Capture the cell that displays the provided text and extract its [X, Y] central coordinate. 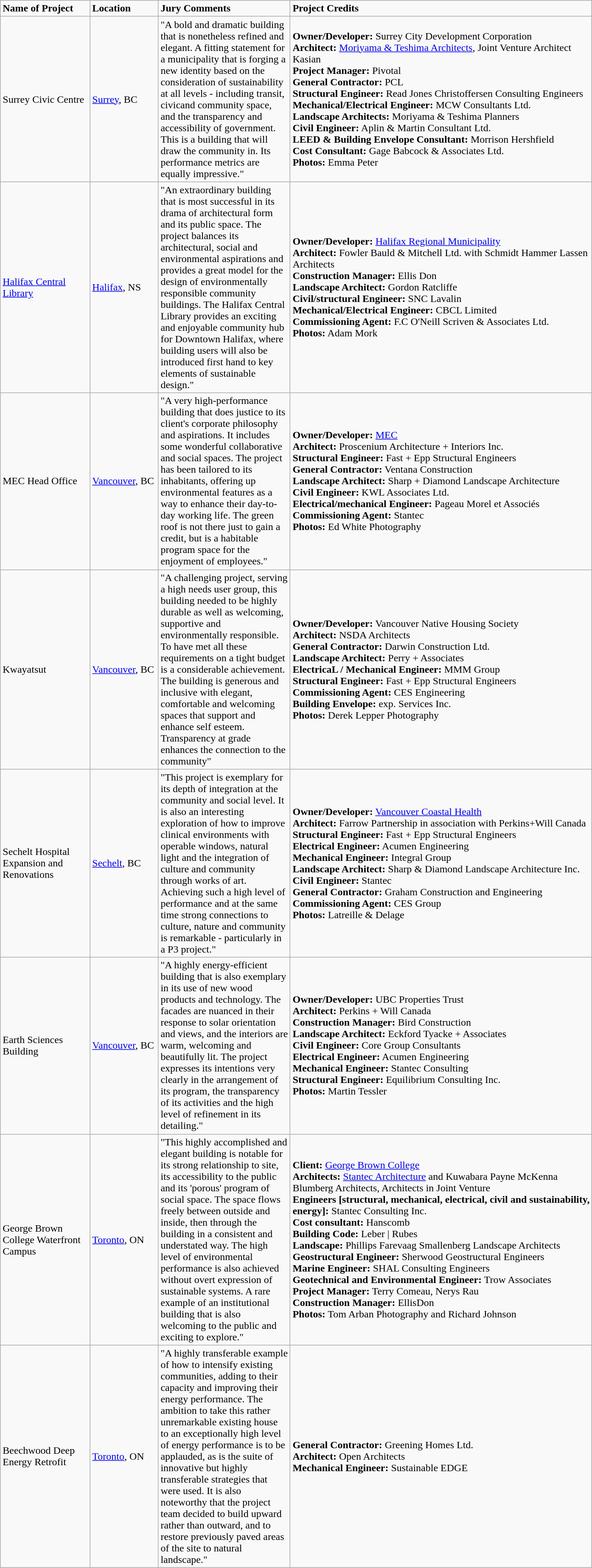
Location [124, 8]
Earth Sciences Building [45, 1046]
George Brown College Waterfront Campus [45, 1239]
Sechelt Hospital Expansion and Renovations [45, 863]
General Contractor: Greening Homes Ltd.Architect: Open ArchitectsMechanical Engineer: Sustainable EDGE [441, 1456]
MEC Head Office [45, 481]
Sechelt, BC [124, 863]
Kwayatsut [45, 669]
Halifax, NS [124, 287]
Surrey, BC [124, 99]
Beechwood Deep Energy Retrofit [45, 1456]
Project Credits [441, 8]
Surrey Civic Centre [45, 99]
Jury Comments [224, 8]
Name of Project [45, 8]
Halifax Central Library [45, 287]
